Return [X, Y] of the center of cell containing provided text 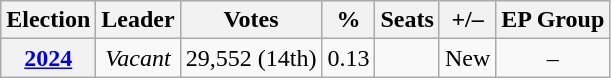
– [553, 58]
29,552 (14th) [251, 58]
New [467, 58]
Seats [407, 20]
Votes [251, 20]
Vacant [138, 58]
Leader [138, 20]
EP Group [553, 20]
Election [48, 20]
2024 [48, 58]
+/– [467, 20]
0.13 [348, 58]
% [348, 20]
